Scan for the cell matching the given text and deliver its [X, Y] coordinate at center. 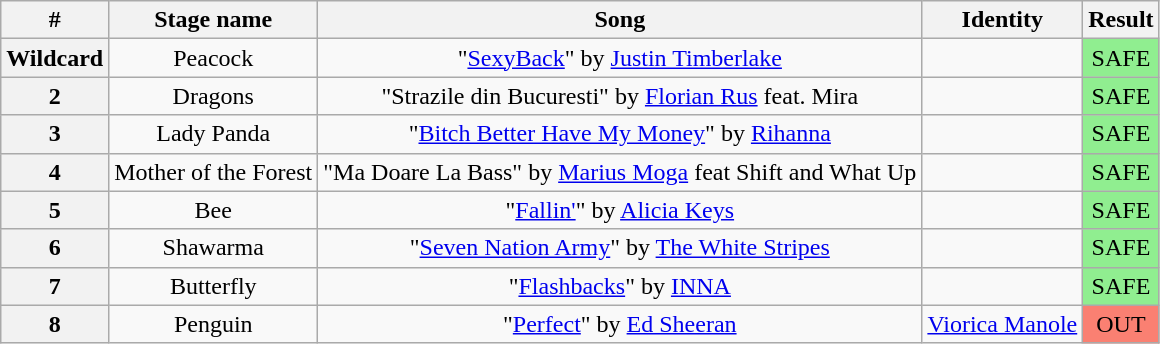
"Flashbacks" by INNA [620, 286]
"Seven Nation Army" by The White Stripes [620, 248]
Wildcard [55, 58]
Shawarma [214, 248]
Identity [1002, 20]
OUT [1121, 324]
7 [55, 286]
Song [620, 20]
"Fallin'" by Alicia Keys [620, 210]
Mother of the Forest [214, 172]
"Bitch Better Have My Money" by Rihanna [620, 134]
3 [55, 134]
Peacock [214, 58]
6 [55, 248]
Bee [214, 210]
# [55, 20]
"Perfect" by Ed Sheeran [620, 324]
"Strazile din Bucuresti" by Florian Rus feat. Mira [620, 96]
5 [55, 210]
"Ma Doare La Bass" by Marius Moga feat Shift and What Up [620, 172]
4 [55, 172]
Lady Panda [214, 134]
2 [55, 96]
Butterfly [214, 286]
Stage name [214, 20]
Result [1121, 20]
Dragons [214, 96]
Viorica Manole [1002, 324]
"SexyBack" by Justin Timberlake [620, 58]
8 [55, 324]
Penguin [214, 324]
